Return (X, Y) of the center of cell containing provided text 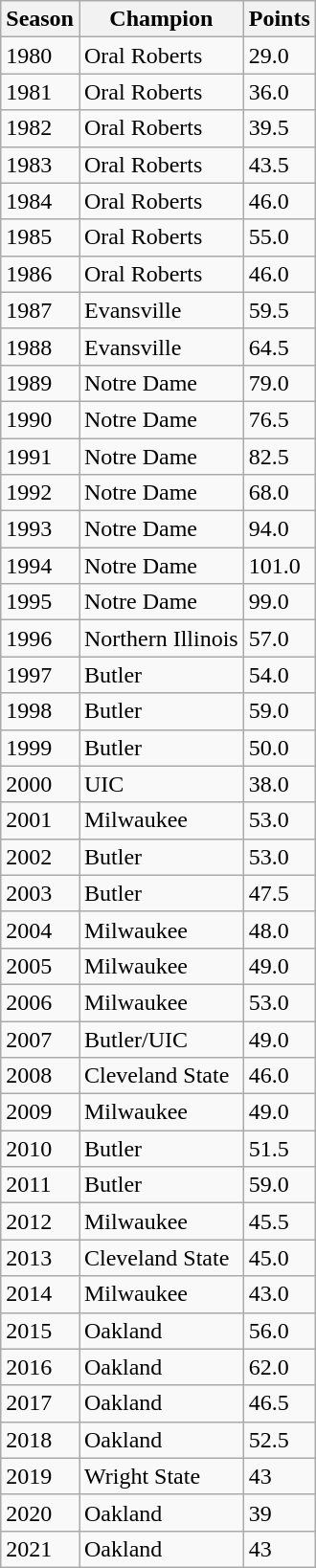
46.5 (280, 1403)
2004 (40, 930)
2010 (40, 1149)
43.5 (280, 165)
1995 (40, 602)
43.0 (280, 1294)
79.0 (280, 383)
52.5 (280, 1440)
1990 (40, 419)
62.0 (280, 1367)
2002 (40, 857)
2017 (40, 1403)
94.0 (280, 529)
1993 (40, 529)
2012 (40, 1221)
2015 (40, 1331)
45.0 (280, 1258)
1987 (40, 310)
Champion (161, 19)
2014 (40, 1294)
50.0 (280, 748)
48.0 (280, 930)
1982 (40, 128)
55.0 (280, 237)
54.0 (280, 675)
1991 (40, 457)
39.5 (280, 128)
29.0 (280, 56)
47.5 (280, 893)
1996 (40, 638)
68.0 (280, 493)
2011 (40, 1185)
2000 (40, 784)
99.0 (280, 602)
1988 (40, 347)
1983 (40, 165)
Season (40, 19)
2009 (40, 1112)
59.5 (280, 310)
39 (280, 1512)
UIC (161, 784)
2001 (40, 820)
1985 (40, 237)
64.5 (280, 347)
38.0 (280, 784)
1998 (40, 711)
2019 (40, 1476)
45.5 (280, 1221)
1980 (40, 56)
101.0 (280, 566)
Points (280, 19)
82.5 (280, 457)
2006 (40, 1002)
2018 (40, 1440)
57.0 (280, 638)
76.5 (280, 419)
36.0 (280, 92)
1981 (40, 92)
1999 (40, 748)
2021 (40, 1549)
Northern Illinois (161, 638)
1992 (40, 493)
1984 (40, 201)
2008 (40, 1076)
1994 (40, 566)
2005 (40, 966)
56.0 (280, 1331)
1989 (40, 383)
2013 (40, 1258)
51.5 (280, 1149)
2016 (40, 1367)
Butler/UIC (161, 1039)
1997 (40, 675)
2003 (40, 893)
2007 (40, 1039)
2020 (40, 1512)
1986 (40, 274)
Wright State (161, 1476)
